Locate the cell with the specified text and output its [X, Y] center coordinate. 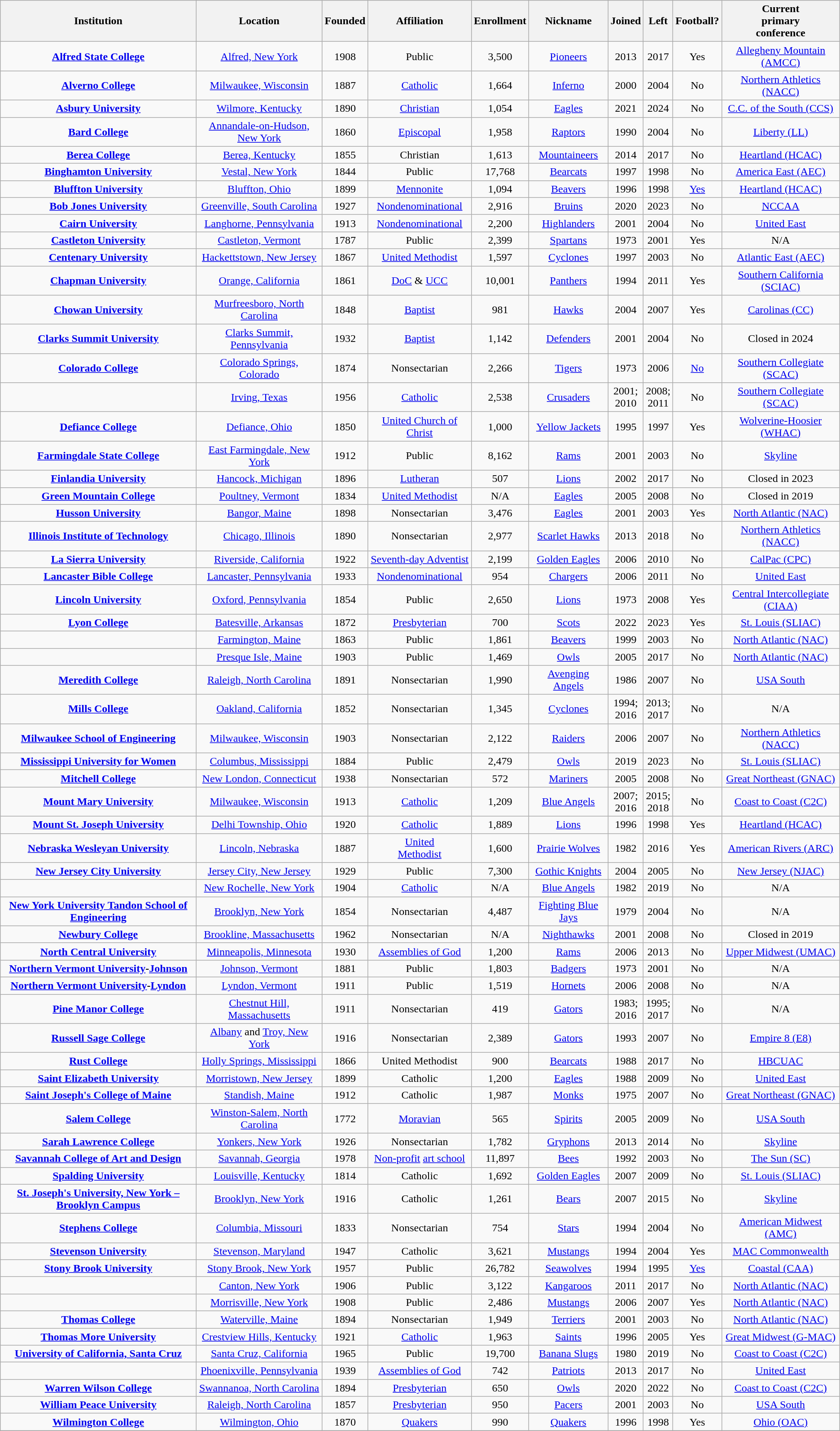
Sarah Lawrence College [98, 1142]
1992 [626, 1159]
1855 [345, 155]
Phoenixville, Pennsylvania [259, 1371]
Lyon College [98, 622]
1,142 [500, 339]
Gryphons [569, 1142]
Nickname [569, 21]
Moravian [420, 1118]
Pacers [569, 1405]
Poultney, Vermont [259, 496]
William Peace University [98, 1405]
4,487 [500, 911]
Lincoln, Nebraska [259, 848]
1,345 [500, 709]
MAC Commonwealth [781, 1251]
Seawolves [569, 1268]
Colorado Springs, Colorado [259, 368]
1920 [345, 825]
2008;2011 [658, 398]
New York University Tandon School of Engineering [98, 911]
Lutheran [420, 479]
507 [500, 479]
Currentprimaryconference [781, 21]
UnitedMethodist [420, 848]
1844 [345, 172]
Bob Jones University [98, 206]
American Midwest (AMC) [781, 1228]
Irving, Texas [259, 398]
1,209 [500, 801]
Langhorne, Pennsylvania [259, 223]
American Rivers (ARC) [781, 848]
2018 [658, 536]
2010 [658, 559]
Central Intercollegiate (CIAA) [781, 600]
Milwaukee School of Engineering [98, 739]
700 [500, 622]
Ohio (OAC) [781, 1422]
Bluffton, Ohio [259, 189]
Mount St. Joseph University [98, 825]
1874 [345, 368]
1863 [345, 639]
1947 [345, 1251]
Stony Brook University [98, 1268]
1884 [345, 761]
1929 [345, 871]
Saint Joseph's College of Maine [98, 1095]
1898 [345, 513]
Mariners [569, 779]
Monks [569, 1095]
1,519 [500, 985]
East Farmingdale, New York [259, 456]
2002 [626, 479]
Banana Slugs [569, 1354]
1,963 [500, 1337]
Highlanders [569, 223]
Football? [697, 21]
Raiders [569, 739]
Closed in 2024 [781, 339]
Farmington, Maine [259, 639]
Bangor, Maine [259, 513]
1921 [345, 1337]
Hawks [569, 310]
Thomas College [98, 1319]
2,479 [500, 761]
Minneapolis, Minnesota [259, 951]
2021 [626, 109]
DoC & UCC [420, 280]
954 [500, 576]
Lancaster Bible College [98, 576]
1867 [345, 257]
Prairie Wolves [569, 848]
Murfreesboro, North Carolina [259, 310]
Jersey City, New Jersey [259, 871]
2015;2018 [658, 801]
Centenary University [98, 257]
Chargers [569, 576]
Chapman University [98, 280]
Columbus, Mississippi [259, 761]
8,162 [500, 456]
Northern Vermont University-Lyndon [98, 985]
1956 [345, 398]
1848 [345, 310]
2,977 [500, 536]
1857 [345, 1405]
Newbury College [98, 934]
Clarks Summit University [98, 339]
1,987 [500, 1095]
Founded [345, 21]
Delhi Township, Ohio [259, 825]
Vestal, New York [259, 172]
Brookline, Massachusetts [259, 934]
Farmingdale State College [98, 456]
1978 [345, 1159]
Finlandia University [98, 479]
New Jersey City University [98, 871]
Southern California (SCIAC) [781, 280]
1772 [345, 1118]
Patriots [569, 1371]
2,399 [500, 240]
Alfred State College [98, 57]
Enrollment [500, 21]
Stars [569, 1228]
2,122 [500, 739]
Wilmington College [98, 1422]
Batesville, Arkansas [259, 622]
Hancock, Michigan [259, 479]
Chicago, Illinois [259, 536]
Closed in 2023 [781, 479]
Thomas More University [98, 1337]
2007;2016 [626, 801]
Saint Elizabeth University [98, 1078]
1990 [626, 132]
1986 [626, 680]
1,613 [500, 155]
1994;2016 [626, 709]
Defiance College [98, 426]
Clarks Summit, Pennsylvania [259, 339]
1,958 [500, 132]
Panthers [569, 280]
Oakland, California [259, 709]
NCCAA [781, 206]
1,261 [500, 1199]
1975 [626, 1095]
The Sun (SC) [781, 1159]
1993 [626, 1038]
Spalding University [98, 1176]
Meredith College [98, 680]
Tigers [569, 368]
University of California, Santa Cruz [98, 1354]
1,990 [500, 680]
3,122 [500, 1285]
Morrisville, New York [259, 1302]
Joined [626, 21]
Yonkers, New York [259, 1142]
HBCUAC [781, 1061]
Stevenson University [98, 1251]
Savannah College of Art and Design [98, 1159]
1962 [345, 934]
Affiliation [420, 21]
Stephens College [98, 1228]
Presque Isle, Maine [259, 656]
3,500 [500, 57]
1927 [345, 206]
Scarlet Hawks [569, 536]
1834 [345, 496]
Wilmington, Ohio [259, 1422]
Non-profit art school [420, 1159]
Mitchell College [98, 779]
Rust College [98, 1061]
Mills College [98, 709]
Santa Cruz, California [259, 1354]
1,949 [500, 1319]
C.C. of the South (CCS) [781, 109]
Johnson, Vermont [259, 968]
1787 [345, 240]
1870 [345, 1422]
1983;2016 [626, 1009]
Atlantic East (AEC) [781, 257]
Avenging Angels [569, 680]
Gothic Knights [569, 871]
981 [500, 310]
St. Joseph's University, New York – Brooklyn Campus [98, 1199]
900 [500, 1061]
1,054 [500, 109]
Institution [98, 21]
Winston-Salem, North Carolina [259, 1118]
3,476 [500, 513]
572 [500, 779]
1922 [345, 559]
Chestnut Hill, Massachusetts [259, 1009]
Orange, California [259, 280]
1,692 [500, 1176]
1850 [345, 426]
Russell Sage College [98, 1038]
1980 [626, 1354]
Inferno [569, 85]
Defiance, Ohio [259, 426]
Waterville, Maine [259, 1319]
1891 [345, 680]
Alverno College [98, 85]
Oxford, Pennsylvania [259, 600]
Raptors [569, 132]
Mount Mary University [98, 801]
North Central University [98, 951]
Bard College [98, 132]
2,538 [500, 398]
New Jersey (NJAC) [781, 871]
Morristown, New Jersey [259, 1078]
Allegheny Mountain (AMCC) [781, 57]
650 [500, 1388]
1,600 [500, 848]
Lancaster, Pennsylvania [259, 576]
2,389 [500, 1038]
2000 [626, 85]
New Rochelle, New York [259, 888]
Bluffton University [98, 189]
742 [500, 1371]
Northern Vermont University-Johnson [98, 968]
Savannah, Georgia [259, 1159]
Hackettstown, New Jersey [259, 257]
United Church of Christ [420, 426]
1814 [345, 1176]
Lyndon, Vermont [259, 985]
Defenders [569, 339]
Illinois Institute of Technology [98, 536]
Castleton University [98, 240]
Wilmore, Kentucky [259, 109]
Warren Wilson College [98, 1388]
1881 [345, 968]
Greenville, South Carolina [259, 206]
Pine Manor College [98, 1009]
Swannanoa, North Carolina [259, 1388]
2024 [658, 109]
1,597 [500, 257]
Spartans [569, 240]
1,803 [500, 968]
Episcopal [420, 132]
1932 [345, 339]
America East (AEC) [781, 172]
2,650 [500, 600]
3,621 [500, 1251]
1,664 [500, 85]
1995;2017 [658, 1009]
2,200 [500, 223]
1852 [345, 709]
1906 [345, 1285]
1,094 [500, 189]
Badgers [569, 968]
1999 [626, 639]
Alfred, New York [259, 57]
419 [500, 1009]
Terriers [569, 1319]
Berea, Kentucky [259, 155]
1833 [345, 1228]
2,266 [500, 368]
1861 [345, 280]
Nebraska Wesleyan University [98, 848]
Stevenson, Maryland [259, 1251]
Louisville, Kentucky [259, 1176]
Mountaineers [569, 155]
Great Midwest (G-MAC) [781, 1337]
950 [500, 1405]
1896 [345, 479]
Annandale-on-Hudson, New York [259, 132]
Standish, Maine [259, 1095]
Husson University [98, 513]
1957 [345, 1268]
1933 [345, 576]
Kangaroos [569, 1285]
New London, Connecticut [259, 779]
2,486 [500, 1302]
Empire 8 (E8) [781, 1038]
Binghamton University [98, 172]
2013;2017 [658, 709]
2,916 [500, 206]
Columbia, Missouri [259, 1228]
11,897 [500, 1159]
Upper Midwest (UMAC) [781, 951]
1,782 [500, 1142]
Bees [569, 1159]
Mississippi University for Women [98, 761]
2016 [658, 848]
Yellow Jackets [569, 426]
Scots [569, 622]
Cairn University [98, 223]
2001;2010 [626, 398]
1,469 [500, 656]
Lincoln University [98, 600]
Location [259, 21]
1,000 [500, 426]
Saints [569, 1337]
1,889 [500, 825]
Mennonite [420, 189]
Chowan University [98, 310]
Hornets [569, 985]
Crestview Hills, Kentucky [259, 1337]
Salem College [98, 1118]
1904 [345, 888]
1979 [626, 911]
26,782 [500, 1268]
1,861 [500, 639]
1872 [345, 622]
Fighting Blue Jays [569, 911]
CalPac (CPC) [781, 559]
Colorado College [98, 368]
2015 [658, 1199]
990 [500, 1422]
Liberty (LL) [781, 132]
19,700 [500, 1354]
Nighthawks [569, 934]
Berea College [98, 155]
1938 [345, 779]
7,300 [500, 871]
1965 [345, 1354]
1860 [345, 132]
Asbury University [98, 109]
Riverside, California [259, 559]
565 [500, 1118]
754 [500, 1228]
Stony Brook, New York [259, 1268]
La Sierra University [98, 559]
Canton, New York [259, 1285]
Holly Springs, Mississippi [259, 1061]
10,001 [500, 280]
1930 [345, 951]
Green Mountain College [98, 496]
Coastal (CAA) [781, 1268]
Bears [569, 1199]
Left [658, 21]
Carolinas (CC) [781, 310]
Pioneers [569, 57]
2,199 [500, 559]
Castleton, Vermont [259, 240]
1866 [345, 1061]
Bruins [569, 206]
1926 [345, 1142]
Wolverine-Hoosier (WHAC) [781, 426]
Seventh-day Adventist [420, 559]
17,768 [500, 172]
Crusaders [569, 398]
Albany and Troy, New York [259, 1038]
1939 [345, 1371]
Spirits [569, 1118]
